Detect which cell encompasses the target text, then output its (X, Y) center coordinate. 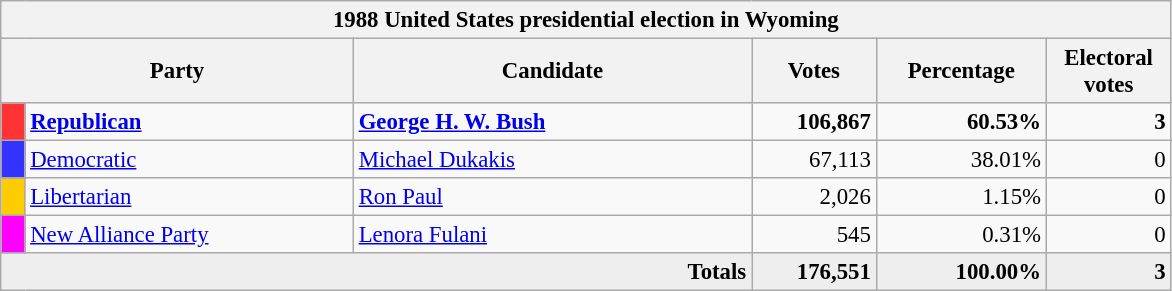
3 (1108, 122)
Democratic (189, 160)
Party (178, 72)
Percentage (961, 72)
1988 United States presidential election in Wyoming (586, 20)
Votes (814, 72)
67,113 (814, 160)
Lenora Fulani (552, 235)
2,026 (814, 197)
106,867 (814, 122)
New Alliance Party (189, 235)
60.53% (961, 122)
Michael Dukakis (552, 160)
545 (814, 235)
Republican (189, 122)
38.01% (961, 160)
George H. W. Bush (552, 122)
Electoral votes (1108, 72)
0.31% (961, 235)
Candidate (552, 72)
1.15% (961, 197)
Libertarian (189, 197)
Ron Paul (552, 197)
